Provide the [X, Y] coordinate of the cell's center where the given text is located.  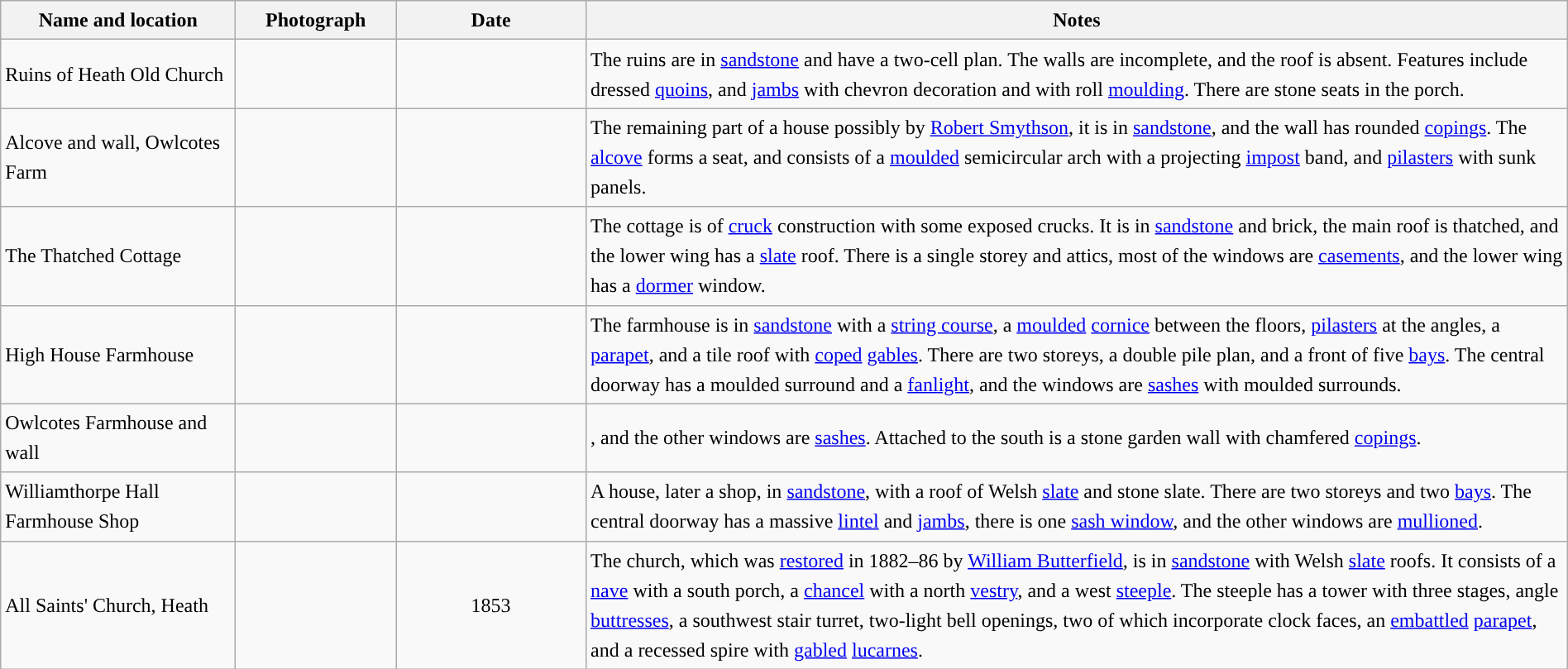
The Thatched Cottage [118, 256]
Alcove and wall, Owlcotes Farm [118, 157]
Owlcotes Farmhouse and wall [118, 438]
Ruins of Heath Old Church [118, 74]
Name and location [118, 20]
Notes [1077, 20]
, and the other windows are sashes. Attached to the south is a stone garden wall with chamfered copings. [1077, 438]
Photograph [316, 20]
All Saints' Church, Heath [118, 605]
Williamthorpe Hall Farmhouse Shop [118, 506]
1853 [491, 605]
High House Farmhouse [118, 354]
Date [491, 20]
